Determine the (X, Y) coordinate at the center of the cell enclosing the given text.  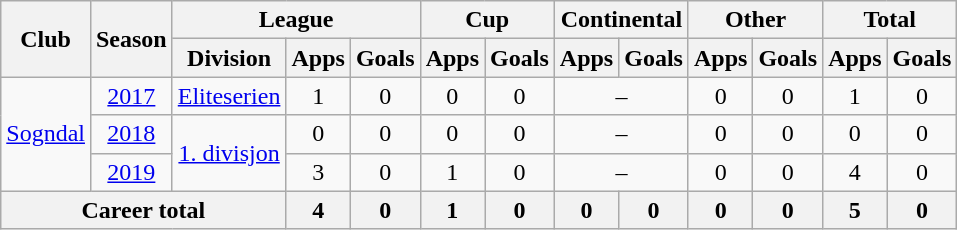
5 (855, 210)
League (296, 20)
1. divisjon (229, 153)
Career total (144, 210)
Total (890, 20)
2019 (131, 172)
Sogndal (46, 134)
Season (131, 39)
2018 (131, 134)
Eliteserien (229, 96)
Club (46, 39)
Other (755, 20)
2017 (131, 96)
Continental (621, 20)
Division (229, 58)
Cup (487, 20)
3 (318, 172)
